Determine the (X, Y) coordinate at the center of the cell enclosing the given text.  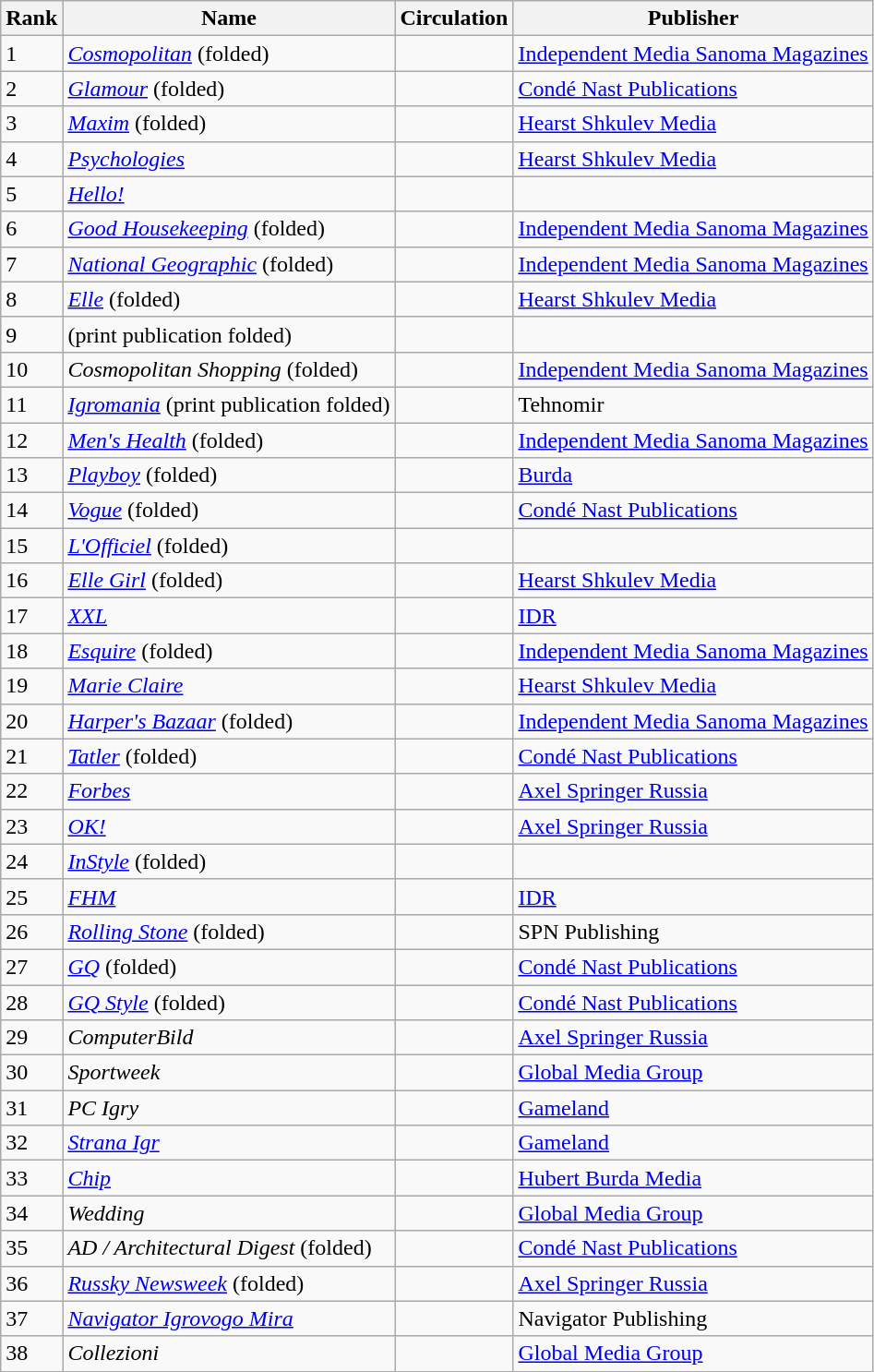
Wedding (229, 1213)
SPN Publishing (693, 932)
25 (31, 897)
InStyle (folded) (229, 861)
Publisher (693, 18)
38 (31, 1354)
Harper's Bazaar (folded) (229, 721)
3 (31, 124)
6 (31, 229)
32 (31, 1143)
35 (31, 1248)
27 (31, 967)
PC Igry (229, 1108)
2 (31, 89)
1 (31, 54)
11 (31, 404)
Psychologies (229, 159)
15 (31, 546)
Forbes (229, 791)
Cosmopolitan Shopping (folded) (229, 369)
14 (31, 511)
26 (31, 932)
Hubert Burda Media (693, 1178)
16 (31, 581)
Esquire (folded) (229, 651)
Collezioni (229, 1354)
20 (31, 721)
Rolling Stone (folded) (229, 932)
37 (31, 1318)
XXL (229, 616)
ComputerBild (229, 1038)
Navigator Publishing (693, 1318)
Circulation (454, 18)
9 (31, 334)
Elle Girl (folded) (229, 581)
17 (31, 616)
30 (31, 1073)
22 (31, 791)
OK! (229, 826)
FHM (229, 897)
Cosmopolitan (folded) (229, 54)
5 (31, 194)
34 (31, 1213)
GQ (folded) (229, 967)
Tehnomir (693, 404)
(print publication folded) (229, 334)
8 (31, 299)
Name (229, 18)
Navigator Igrovogo Mira (229, 1318)
Burda (693, 475)
Maxim (folded) (229, 124)
Chip (229, 1178)
33 (31, 1178)
18 (31, 651)
GQ Style (folded) (229, 1002)
Hello! (229, 194)
Sportweek (229, 1073)
Strana Igr (229, 1143)
Men's Health (folded) (229, 440)
Elle (folded) (229, 299)
Igromania (print publication folded) (229, 404)
Playboy (folded) (229, 475)
Marie Claire (229, 686)
AD / Architectural Digest (folded) (229, 1248)
Rank (31, 18)
Good Housekeeping (folded) (229, 229)
24 (31, 861)
31 (31, 1108)
13 (31, 475)
Russky Newsweek (folded) (229, 1283)
4 (31, 159)
21 (31, 756)
Glamour (folded) (229, 89)
23 (31, 826)
National Geographic (folded) (229, 264)
28 (31, 1002)
36 (31, 1283)
29 (31, 1038)
12 (31, 440)
Tatler (folded) (229, 756)
L'Officiel (folded) (229, 546)
Vogue (folded) (229, 511)
10 (31, 369)
7 (31, 264)
19 (31, 686)
